For the text-containing cell, return its midpoint in [x, y] coordinate format. 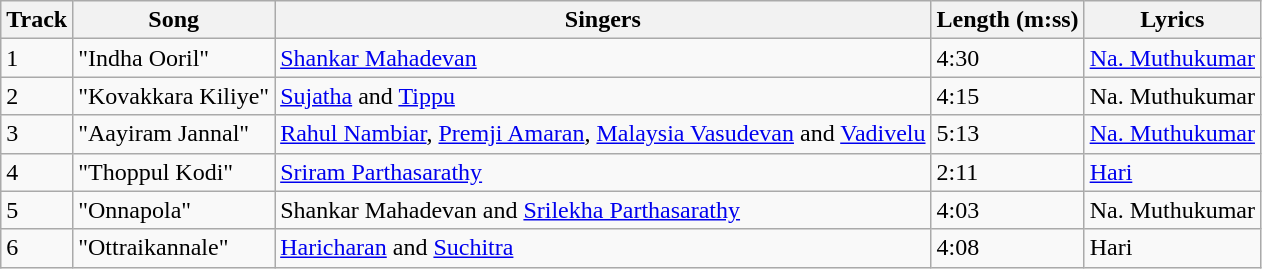
6 [37, 248]
Length (m:ss) [1008, 20]
Rahul Nambiar, Premji Amaran, Malaysia Vasudevan and Vadivelu [603, 134]
4:15 [1008, 96]
"Indha Ooril" [174, 58]
Shankar Mahadevan and Srilekha Parthasarathy [603, 210]
"Ottraikannale" [174, 248]
1 [37, 58]
2 [37, 96]
4:03 [1008, 210]
5 [37, 210]
Song [174, 20]
"Thoppul Kodi" [174, 172]
Singers [603, 20]
4:30 [1008, 58]
"Aayiram Jannal" [174, 134]
Track [37, 20]
Sriram Parthasarathy [603, 172]
5:13 [1008, 134]
Haricharan and Suchitra [603, 248]
4:08 [1008, 248]
"Onnapola" [174, 210]
Sujatha and Tippu [603, 96]
Lyrics [1172, 20]
"Kovakkara Kiliye" [174, 96]
3 [37, 134]
Shankar Mahadevan [603, 58]
4 [37, 172]
2:11 [1008, 172]
